Return the [X, Y] coordinate for the center point of the cell that contains the specified text.  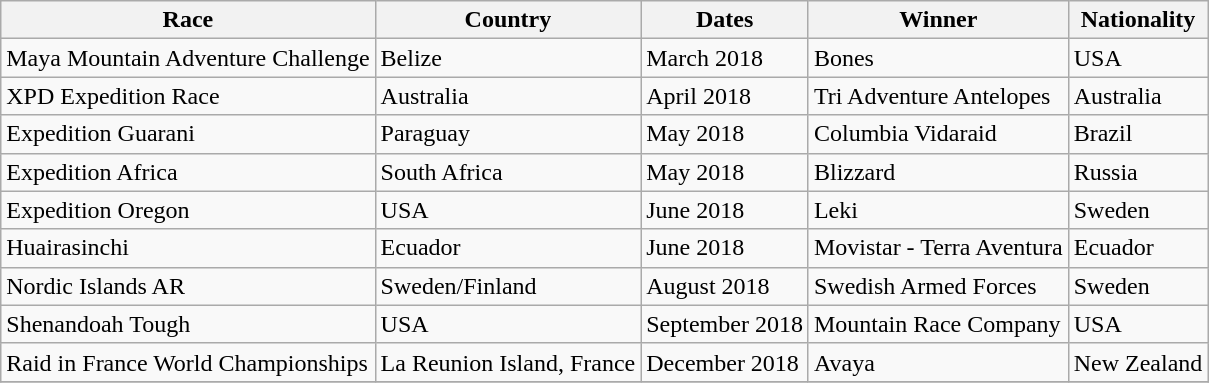
Huairasinchi [188, 248]
December 2018 [725, 362]
September 2018 [725, 324]
Dates [725, 20]
Winner [938, 20]
Expedition Oregon [188, 210]
XPD Expedition Race [188, 96]
Brazil [1138, 134]
Country [508, 20]
Sweden/Finland [508, 286]
South Africa [508, 172]
Russia [1138, 172]
Avaya [938, 362]
Mountain Race Company [938, 324]
Tri Adventure Antelopes [938, 96]
Columbia Vidaraid [938, 134]
Maya Mountain Adventure Challenge [188, 58]
August 2018 [725, 286]
Paraguay [508, 134]
Race [188, 20]
Blizzard [938, 172]
April 2018 [725, 96]
Expedition Africa [188, 172]
March 2018 [725, 58]
La Reunion Island, France [508, 362]
New Zealand [1138, 362]
Belize [508, 58]
Nationality [1138, 20]
Expedition Guarani [188, 134]
Shenandoah Tough [188, 324]
Movistar - Terra Aventura [938, 248]
Swedish Armed Forces [938, 286]
Leki [938, 210]
Raid in France World Championships [188, 362]
Nordic Islands AR [188, 286]
Bones [938, 58]
